Provide the [X, Y] coordinate of the cell's center where the given text is located.  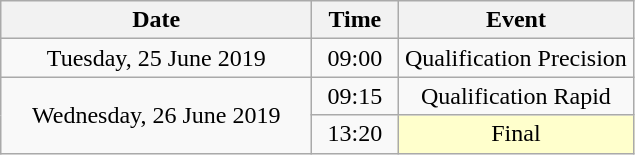
13:20 [355, 134]
Date [156, 20]
Qualification Precision [516, 58]
Tuesday, 25 June 2019 [156, 58]
Final [516, 134]
Wednesday, 26 June 2019 [156, 115]
Time [355, 20]
Event [516, 20]
Qualification Rapid [516, 96]
09:00 [355, 58]
09:15 [355, 96]
